Pinpoint the cell where the given text exists, returning its (X, Y) midpoint coordinate. 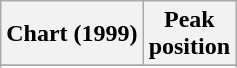
Peakposition (189, 34)
Chart (1999) (72, 34)
